Detect which cell encompasses the target text, then output its (X, Y) center coordinate. 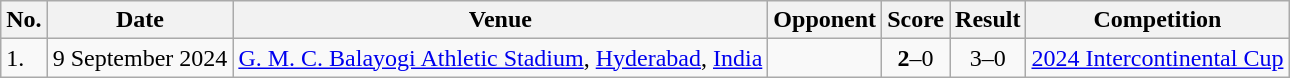
Score (916, 20)
9 September 2024 (140, 58)
Result (988, 20)
G. M. C. Balayogi Athletic Stadium, Hyderabad, India (500, 58)
1. (24, 58)
Opponent (825, 20)
2–0 (916, 58)
Venue (500, 20)
No. (24, 20)
Competition (1158, 20)
2024 Intercontinental Cup (1158, 58)
3–0 (988, 58)
Date (140, 20)
